Locate the cell with the specified text and output its [X, Y] center coordinate. 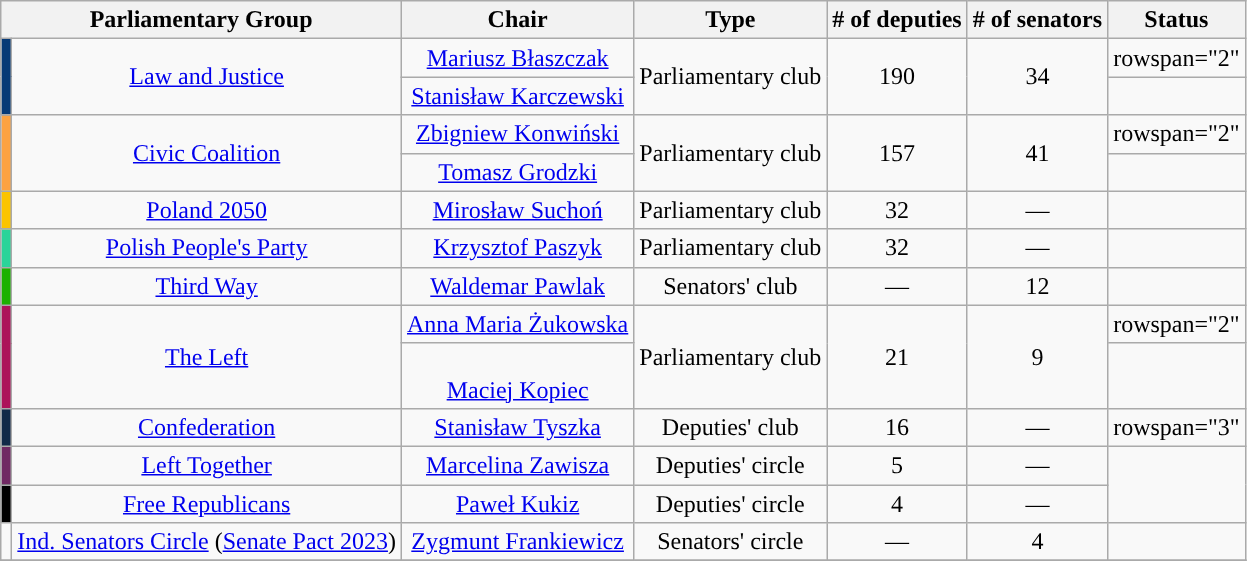
Poland 2050 [207, 210]
21 [897, 356]
Mariusz Błaszczak [517, 58]
41 [1037, 153]
Maciej Kopiec [517, 376]
rowspan="3" [1177, 427]
Marcelina Zawisza [517, 465]
Stanisław Tyszka [517, 427]
Anna Maria Żukowska [517, 324]
Stanisław Karczewski [517, 96]
Status [1177, 20]
9 [1037, 356]
Civic Coalition [207, 153]
# of senators [1037, 20]
Ind. Senators Circle (Senate Pact 2023) [207, 542]
Deputies' club [730, 427]
Krzysztof Paszyk [517, 248]
# of deputies [897, 20]
Law and Justice [207, 77]
16 [897, 427]
Parliamentary Group [202, 20]
Waldemar Pawlak [517, 286]
Zbigniew Konwiński [517, 134]
Senators' club [730, 286]
Free Republicans [207, 503]
Polish People's Party [207, 248]
5 [897, 465]
The Left [207, 356]
Tomasz Grodzki [517, 172]
Type [730, 20]
Third Way [207, 286]
Zygmunt Frankiewicz [517, 542]
34 [1037, 77]
12 [1037, 286]
Paweł Kukiz [517, 503]
Confederation [207, 427]
Left Together [207, 465]
Chair [517, 20]
157 [897, 153]
Senators' circle [730, 542]
Mirosław Suchoń [517, 210]
190 [897, 77]
